Determine the [x, y] coordinate at the center of the cell enclosing the given text.  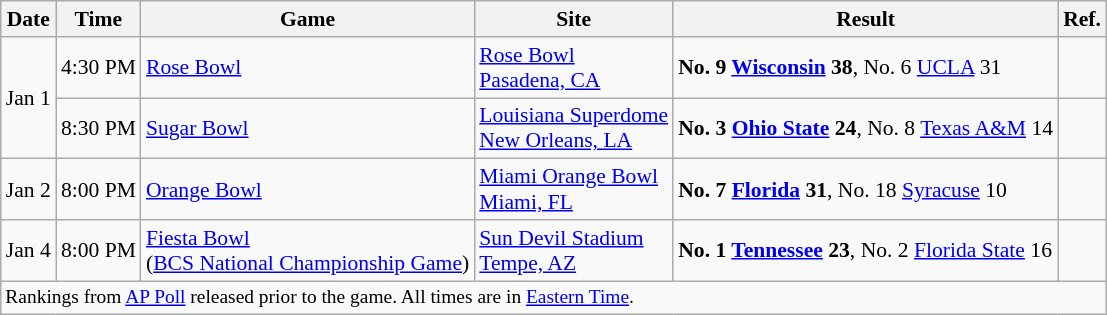
No. 7 Florida 31, No. 18 Syracuse 10 [866, 190]
No. 1 Tennessee 23, No. 2 Florida State 16 [866, 250]
Fiesta Bowl (BCS National Championship Game) [308, 250]
8:30 PM [98, 128]
Miami Orange BowlMiami, FL [574, 190]
Date [28, 19]
Orange Bowl [308, 190]
Result [866, 19]
Time [98, 19]
Louisiana SuperdomeNew Orleans, LA [574, 128]
Sugar Bowl [308, 128]
Sun Devil StadiumTempe, AZ [574, 250]
Rose BowlPasadena, CA [574, 68]
Ref. [1082, 19]
Rose Bowl [308, 68]
Jan 2 [28, 190]
4:30 PM [98, 68]
Jan 1 [28, 98]
Game [308, 19]
Jan 4 [28, 250]
No. 3 Ohio State 24, No. 8 Texas A&M 14 [866, 128]
Site [574, 19]
Rankings from AP Poll released prior to the game. All times are in Eastern Time. [554, 298]
No. 9 Wisconsin 38, No. 6 UCLA 31 [866, 68]
